Extract the [X, Y] coordinate from the center of the cell holding the provided text.  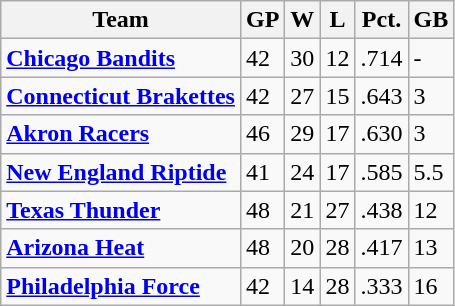
L [338, 20]
W [302, 20]
16 [431, 286]
.714 [382, 58]
.417 [382, 248]
20 [302, 248]
.438 [382, 210]
46 [262, 134]
Texas Thunder [121, 210]
13 [431, 248]
.333 [382, 286]
GP [262, 20]
.643 [382, 96]
- [431, 58]
GB [431, 20]
Connecticut Brakettes [121, 96]
New England Riptide [121, 172]
30 [302, 58]
14 [302, 286]
.630 [382, 134]
29 [302, 134]
Team [121, 20]
21 [302, 210]
5.5 [431, 172]
24 [302, 172]
Akron Racers [121, 134]
Chicago Bandits [121, 58]
Pct. [382, 20]
41 [262, 172]
15 [338, 96]
Arizona Heat [121, 248]
.585 [382, 172]
Philadelphia Force [121, 286]
